From the cell containing the given text, extract its center point as (X, Y) coordinate. 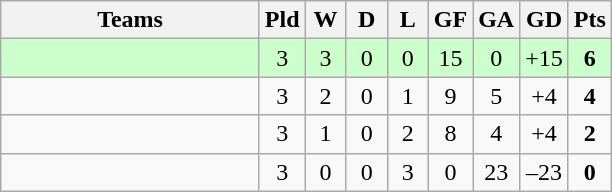
GF (450, 20)
L (408, 20)
GD (544, 20)
–23 (544, 172)
Pld (282, 20)
W (326, 20)
Teams (130, 20)
6 (590, 58)
GA (496, 20)
D (366, 20)
15 (450, 58)
+15 (544, 58)
Pts (590, 20)
8 (450, 134)
5 (496, 96)
9 (450, 96)
23 (496, 172)
